Detect which cell encompasses the target text, then output its (x, y) center coordinate. 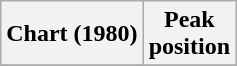
Peakposition (189, 34)
Chart (1980) (72, 34)
